For the text-containing cell, return its midpoint in (X, Y) coordinate format. 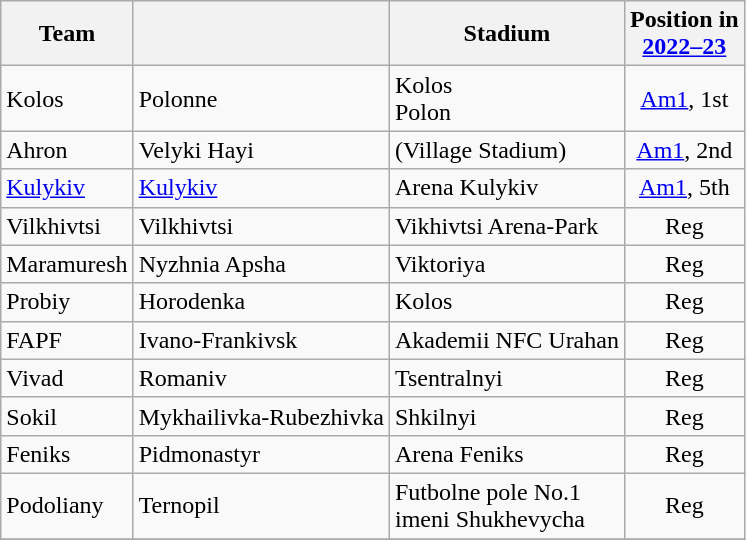
Pidmonastyr (261, 454)
Velyki Hayi (261, 150)
Akademii NFC Urahan (506, 340)
Stadium (506, 34)
Arena Feniks (506, 454)
Mykhailivka-Rubezhivka (261, 416)
Am1, 5th (684, 188)
Ivano-Frankivsk (261, 340)
Sokil (67, 416)
Futbolne pole No.1imeni Shukhevycha (506, 506)
Nyzhnia Apsha (261, 264)
Tsentralnyi (506, 378)
Vivad (67, 378)
Am1, 2nd (684, 150)
Podoliany (67, 506)
Am1, 1st (684, 98)
Viktoriya (506, 264)
Ternopil (261, 506)
Shkilnyi (506, 416)
Team (67, 34)
Position in2022–23 (684, 34)
Horodenka (261, 302)
Polonne (261, 98)
Probiy (67, 302)
Ahron (67, 150)
Vikhivtsi Arena-Park (506, 226)
Romaniv (261, 378)
Maramuresh (67, 264)
FAPF (67, 340)
Feniks (67, 454)
(Village Stadium) (506, 150)
KolosPolon (506, 98)
Arena Kulykiv (506, 188)
